Capture the cell that displays the provided text and extract its [X, Y] central coordinate. 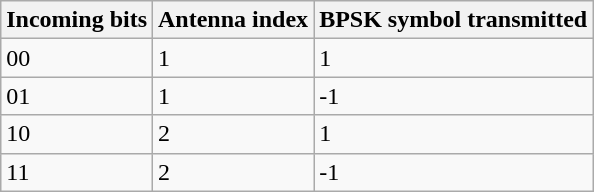
11 [77, 172]
01 [77, 96]
Antenna index [234, 20]
Incoming bits [77, 20]
00 [77, 58]
10 [77, 134]
BPSK symbol transmitted [454, 20]
